Identify which cell holds the provided text, then report its [x, y] central coordinate. 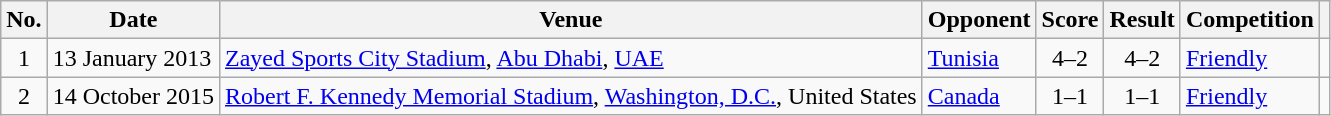
Result [1142, 20]
Score [1070, 20]
No. [24, 20]
Zayed Sports City Stadium, Abu Dhabi, UAE [572, 58]
2 [24, 96]
Canada [979, 96]
Tunisia [979, 58]
13 January 2013 [133, 58]
Competition [1250, 20]
Opponent [979, 20]
14 October 2015 [133, 96]
Venue [572, 20]
Robert F. Kennedy Memorial Stadium, Washington, D.C., United States [572, 96]
1 [24, 58]
Date [133, 20]
